Return (X, Y) of the center of cell containing provided text 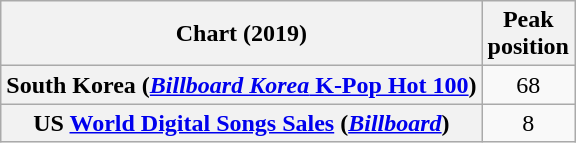
Peakposition (528, 34)
US World Digital Songs Sales (Billboard) (242, 123)
Chart (2019) (242, 34)
South Korea (Billboard Korea K-Pop Hot 100) (242, 85)
68 (528, 85)
8 (528, 123)
